Identify which cell holds the provided text, then report its [X, Y] central coordinate. 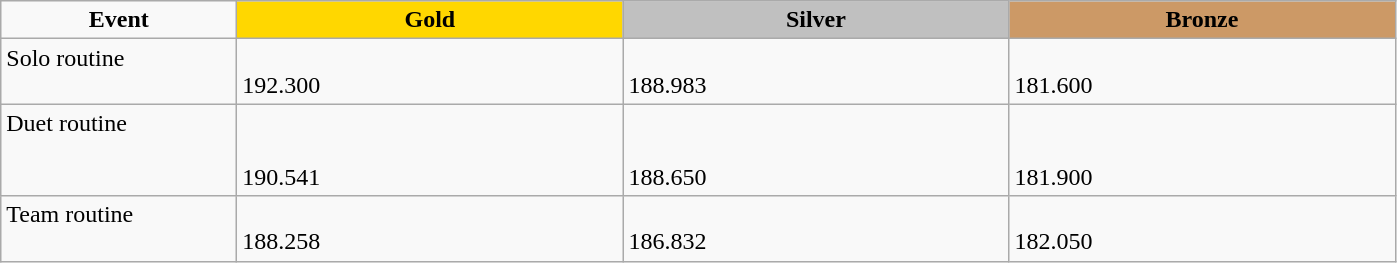
Duet routine [119, 150]
181.600 [1202, 72]
181.900 [1202, 150]
Silver [816, 20]
Event [119, 20]
Team routine [119, 228]
182.050 [1202, 228]
Gold [430, 20]
186.832 [816, 228]
188.258 [430, 228]
Solo routine [119, 72]
188.983 [816, 72]
188.650 [816, 150]
190.541 [430, 150]
192.300 [430, 72]
Bronze [1202, 20]
